Return the [X, Y] coordinate for the center point of the cell that contains the specified text.  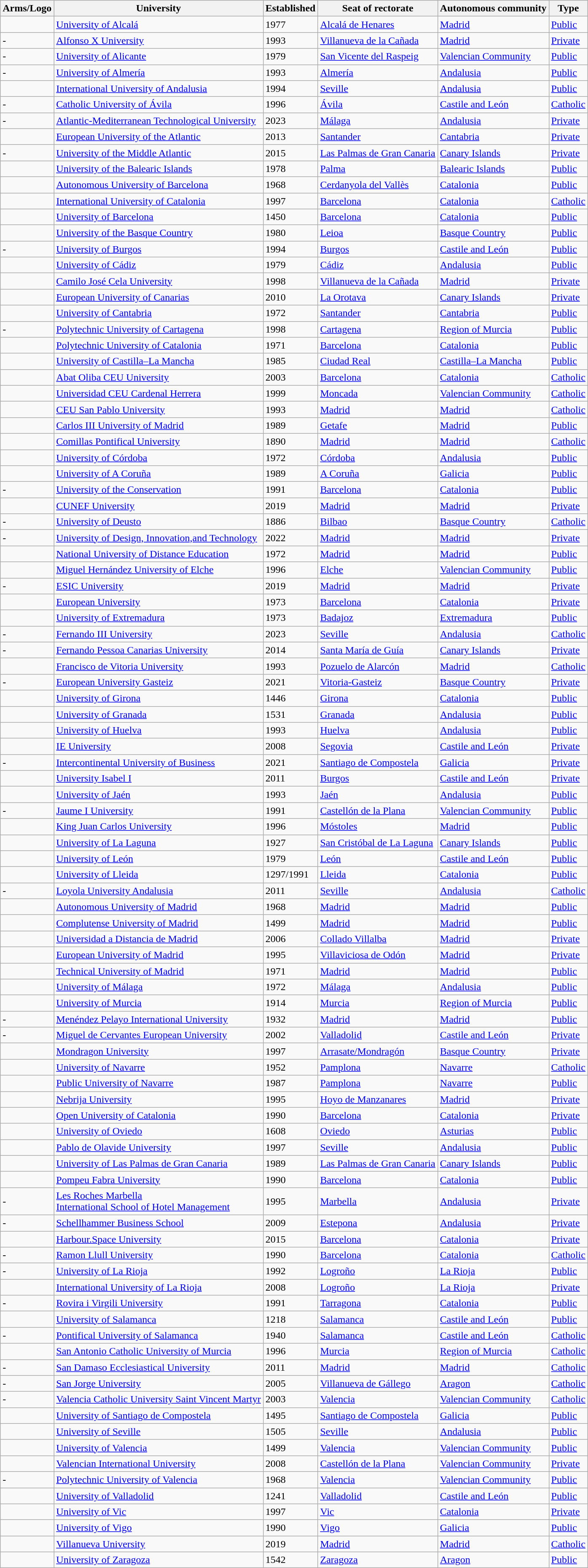
National University of Distance Education [158, 554]
University of the Basque Country [158, 233]
2022 [290, 538]
European University of the Atlantic [158, 137]
University of Vigo [158, 1528]
University of Deusto [158, 522]
University of Córdoba [158, 457]
1495 [290, 1415]
University of Alcalá [158, 24]
University of Granada [158, 714]
Segovia [378, 746]
Elche [378, 570]
University of Málaga [158, 987]
University of Murcia [158, 1003]
University of La Laguna [158, 843]
Pozuelo de Alarcón [378, 666]
University of the Balearic Islands [158, 169]
Pompeu Fabra University [158, 1179]
Atlantic-Mediterranean Technological University [158, 121]
University of Huelva [158, 730]
Cerdanyola del Vallès [378, 185]
Universidad a Distancia de Madrid [158, 939]
1241 [290, 1496]
1297/1991 [290, 875]
Asturias [493, 1131]
San Jorge University [158, 1383]
International University of Catalonia [158, 201]
University of Design, Innovation,and Technology [158, 538]
University of Lleida [158, 875]
1977 [290, 24]
1914 [290, 1003]
Extremadura [493, 618]
European University Gasteiz [158, 682]
Alcalá de Henares [378, 24]
University of A Coruña [158, 474]
1992 [290, 1271]
León [378, 859]
King Juan Carlos University [158, 827]
Vigo [378, 1528]
IE University [158, 746]
1940 [290, 1335]
1531 [290, 714]
Carlos III University of Madrid [158, 425]
Miguel Hernández University of Elche [158, 570]
University of Salamanca [158, 1319]
Autonomous University of Madrid [158, 907]
La Orotava [378, 297]
Marbella [378, 1201]
1886 [290, 522]
Mondragon University [158, 1051]
University of Valencia [158, 1447]
Intercontinental University of Business [158, 763]
Palma [378, 169]
Estepona [378, 1223]
Vic [378, 1512]
Girona [378, 698]
Hoyo de Manzanares [378, 1099]
Balearic Islands [493, 169]
1218 [290, 1319]
Polytechnic University of Cartagena [158, 329]
Pontifical University of Salamanca [158, 1335]
Autonomous community [493, 8]
Getafe [378, 425]
Alfonso X University [158, 40]
Universidad CEU Cardenal Herrera [158, 393]
European University [158, 602]
Santa María de Guía [378, 650]
2005 [290, 1383]
Les Roches MarbellaInternational School of Hotel Management [158, 1201]
Seat of rectorate [378, 8]
1952 [290, 1067]
Valencia Catholic University Saint Vincent Martyr [158, 1399]
Comillas Pontifical University [158, 441]
University of Valladolid [158, 1496]
University of Extremadura [158, 618]
University [158, 8]
Nebrija University [158, 1099]
University of Alicante [158, 56]
University of Cádiz [158, 265]
2010 [290, 297]
1932 [290, 1019]
San Vicente del Raspeig [378, 56]
University of Barcelona [158, 217]
Established [290, 8]
Abat Oliba CEU University [158, 377]
1608 [290, 1131]
Lleida [378, 875]
University of Las Palmas de Gran Canaria [158, 1163]
Menéndez Pelayo International University [158, 1019]
Ávila [378, 105]
Miguel de Cervantes European University [158, 1035]
Open University of Catalonia [158, 1115]
Camilo José Cela University [158, 281]
Technical University of Madrid [158, 971]
International University of Andalusia [158, 89]
Cádiz [378, 265]
2014 [290, 650]
University of Santiago de Compostela [158, 1415]
Arms/Logo [27, 8]
Almería [378, 72]
Polytechnic University of Catalonia [158, 345]
CUNEF University [158, 506]
University of León [158, 859]
Francisco de Vitoria University [158, 666]
Córdoba [378, 457]
Huelva [378, 730]
Ramon Llull University [158, 1255]
ESIC University [158, 586]
Jaén [378, 795]
University of the Middle Atlantic [158, 153]
Complutense University of Madrid [158, 923]
San Cristóbal de La Laguna [378, 843]
Badajoz [378, 618]
University of Vic [158, 1512]
1890 [290, 441]
1978 [290, 169]
Vitoria-Gasteiz [378, 682]
Type [568, 8]
2002 [290, 1035]
Villanueva de Gállego [378, 1383]
San Damaso Ecclesiastical University [158, 1367]
Pablo de Olavide University [158, 1147]
1999 [290, 393]
University of Cantabria [158, 313]
1446 [290, 698]
2006 [290, 939]
University of Castilla–La Mancha [158, 361]
University of Burgos [158, 249]
Arrasate/Mondragón [378, 1051]
Bilbao [378, 522]
University of Oviedo [158, 1131]
Zaragoza [378, 1560]
Móstoles [378, 827]
Villaviciosa de Odón [378, 955]
Ciudad Real [378, 361]
CEU San Pablo University [158, 409]
Granada [378, 714]
Loyola University Andalusia [158, 891]
2013 [290, 137]
Cartagena [378, 329]
Public University of Navarre [158, 1083]
Oviedo [378, 1131]
Tarragona [378, 1303]
University Isabel I [158, 779]
Polytechnic University of Valencia [158, 1479]
1980 [290, 233]
Villanueva University [158, 1544]
European University of Canarias [158, 297]
Harbour.Space University [158, 1239]
A Coruña [378, 474]
University of Almería [158, 72]
1987 [290, 1083]
Moncada [378, 393]
International University of La Rioja [158, 1287]
Autonomous University of Barcelona [158, 185]
Rovira i Virgili University [158, 1303]
European University of Madrid [158, 955]
San Antonio Catholic University of Murcia [158, 1351]
Jaume I University [158, 811]
University of Seville [158, 1431]
Fernando Pessoa Canarias University [158, 650]
University of Jaén [158, 795]
Leioa [378, 233]
Schellhammer Business School [158, 1223]
Catholic University of Ávila [158, 105]
1542 [290, 1560]
Castilla–La Mancha [493, 361]
University of Zaragoza [158, 1560]
Fernando III University [158, 634]
1450 [290, 217]
1927 [290, 843]
2009 [290, 1223]
1985 [290, 361]
University of La Rioja [158, 1271]
Collado Villalba [378, 939]
1505 [290, 1431]
Valencian International University [158, 1463]
University of the Conservation [158, 490]
University of Navarre [158, 1067]
University of Girona [158, 698]
